Pinpoint the cell where the given text exists, returning its (x, y) midpoint coordinate. 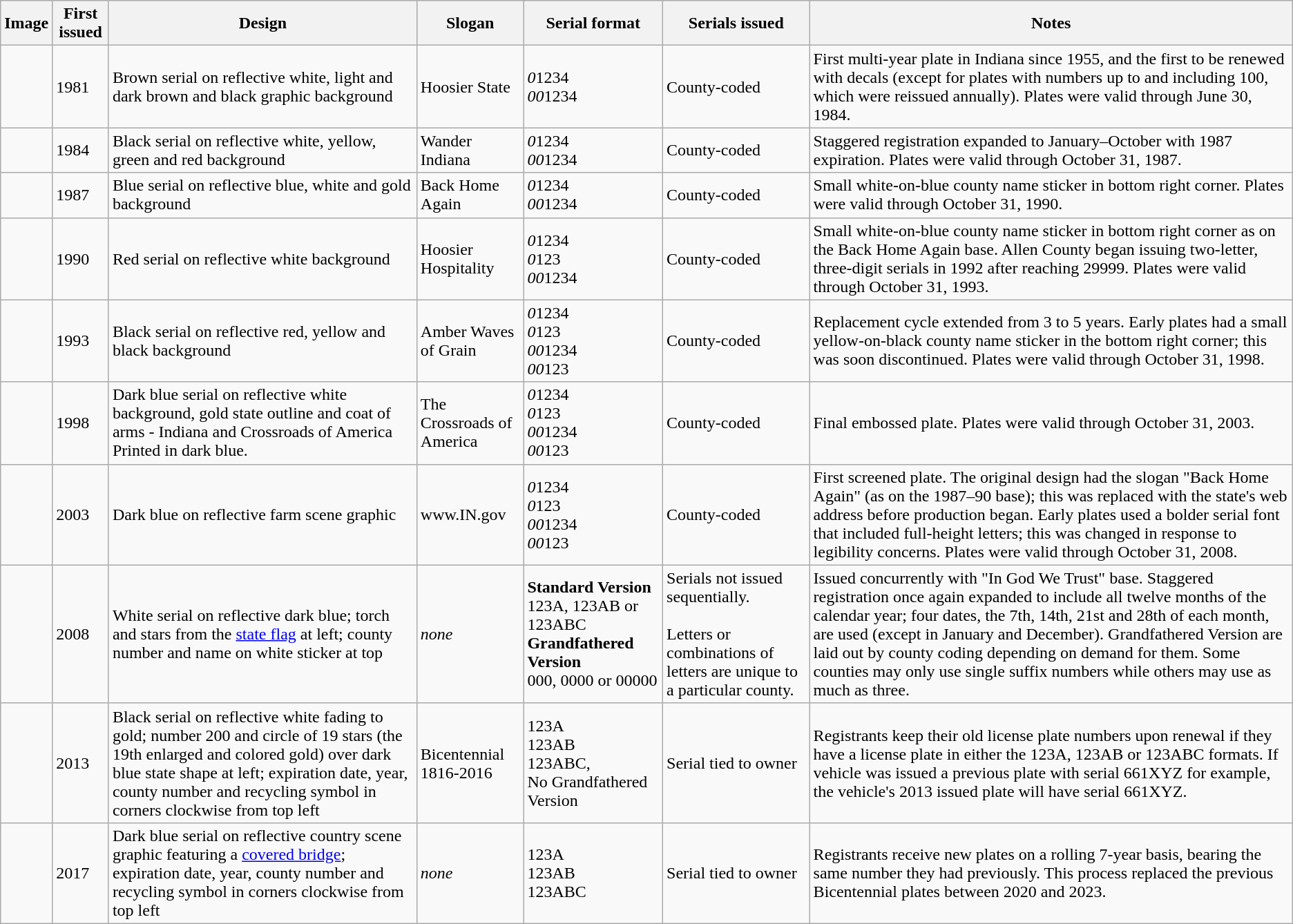
Notes (1051, 23)
Small white-on-blue county name sticker in bottom right corner. Plates were valid through October 31, 1990. (1051, 195)
Slogan (470, 23)
Image (26, 23)
1990 (81, 258)
Final embossed plate. Plates were valid through October 31, 2003. (1051, 423)
Hoosier State (470, 87)
1987 (81, 195)
2013 (81, 762)
Back Home Again (470, 195)
1984 (81, 151)
1998 (81, 423)
First issued (81, 23)
White serial on reflective dark blue; torch and stars from the state flag at left; county number and name on white sticker at top (262, 634)
Dark blue serial on reflective white background, gold state outline and coat of arms - Indiana and Crossroads of America Printed in dark blue. (262, 423)
Black serial on reflective white, yellow, green and red background (262, 151)
Serials not issued sequentially. Letters or combinations of letters are unique to a particular county. (736, 634)
Design (262, 23)
Brown serial on reflective white, light and dark brown and black graphic background (262, 87)
2017 (81, 873)
012340123001234 (593, 258)
Red serial on reflective white background (262, 258)
Standard Version 123A, 123AB or 123ABC Grandfathered Version 000, 0000 or 00000 (593, 634)
2008 (81, 634)
2003 (81, 514)
Bicentennial 1816-2016 (470, 762)
Staggered registration expanded to January–October with 1987 expiration. Plates were valid through October 31, 1987. (1051, 151)
www.IN.gov (470, 514)
Black serial on reflective red, yellow and black background (262, 341)
Dark blue on reflective farm scene graphic (262, 514)
Serial format (593, 23)
Wander Indiana (470, 151)
The Crossroads of America (470, 423)
Blue serial on reflective blue, white and gold background (262, 195)
Amber Waves of Grain (470, 341)
Hoosier Hospitality (470, 258)
123A123AB123ABC,No Grandfathered Version (593, 762)
123A123AB123ABC (593, 873)
1981 (81, 87)
Serials issued (736, 23)
1993 (81, 341)
